Return (X, Y) of the center of cell containing provided text 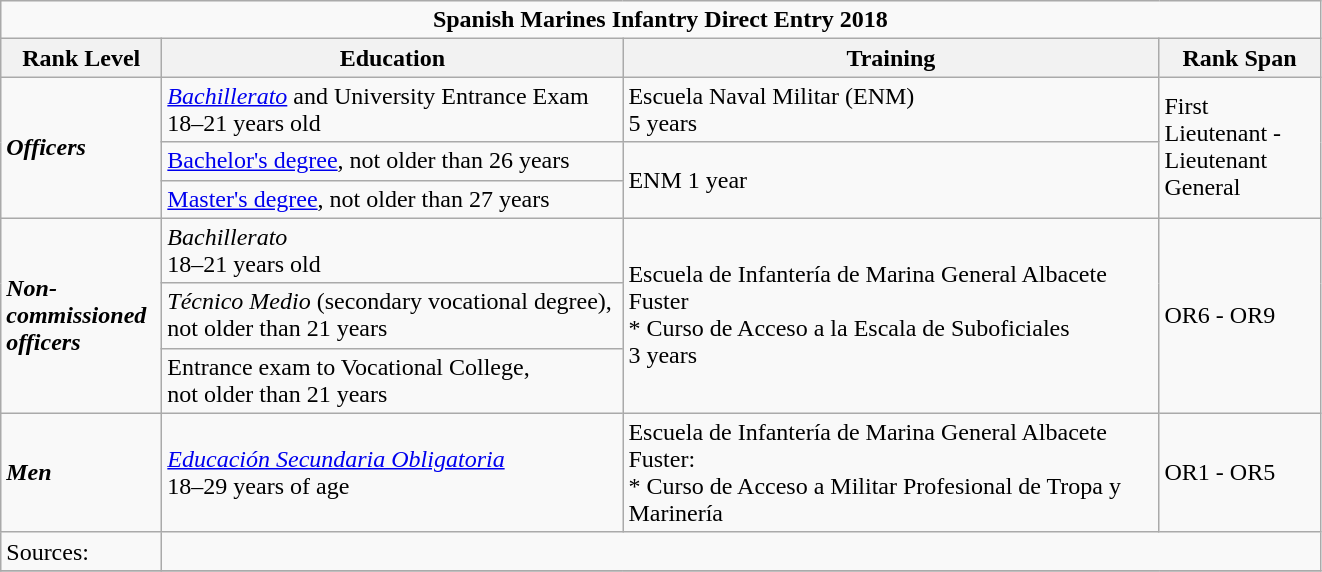
Rank Level (82, 58)
Bachillerato and University Entrance Exam 18–21 years old (392, 110)
Master's degree, not older than 27 years (392, 199)
Education (392, 58)
OR6 - OR9 (1240, 316)
Bachillerato 18–21 years old (392, 250)
Escuela de Infantería de Marina General Albacete Fuster* Curso de Acceso a la Escala de Suboficiales 3 years (891, 316)
Escuela Naval Militar (ENM) 5 years (891, 110)
Men (82, 472)
Técnico Medio (secondary vocational degree), not older than 21 years (392, 316)
Non-commissioned officers (82, 316)
First Lieutenant - Lieutenant General (1240, 148)
ENM 1 year (891, 180)
Training (891, 58)
Educación Secundaria Obligatoria18–29 years of age (392, 472)
Spanish Marines Infantry Direct Entry 2018 (660, 20)
Rank Span (1240, 58)
OR1 - OR5 (1240, 472)
Officers (82, 148)
Sources: (82, 551)
Entrance exam to Vocational College,not older than 21 years (392, 380)
Escuela de Infantería de Marina General Albacete Fuster:* Curso de Acceso a Militar Profesional de Tropa y Marinería (891, 472)
Bachelor's degree, not older than 26 years (392, 161)
